Determine the (X, Y) coordinate at the center of the cell enclosing the given text.  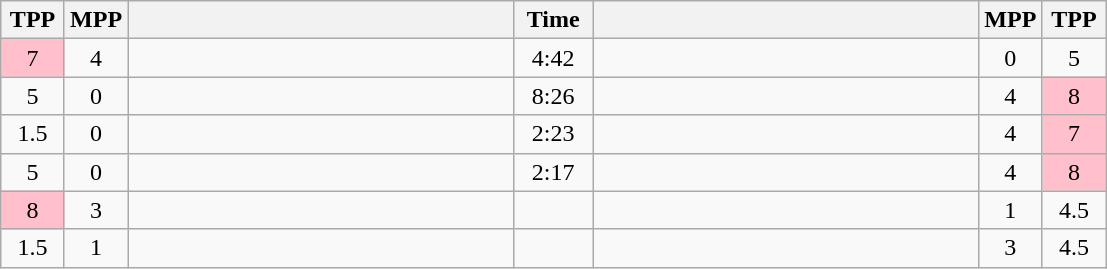
4:42 (554, 58)
8:26 (554, 96)
Time (554, 20)
2:17 (554, 172)
2:23 (554, 134)
